Return [X, Y] of the center of cell containing provided text 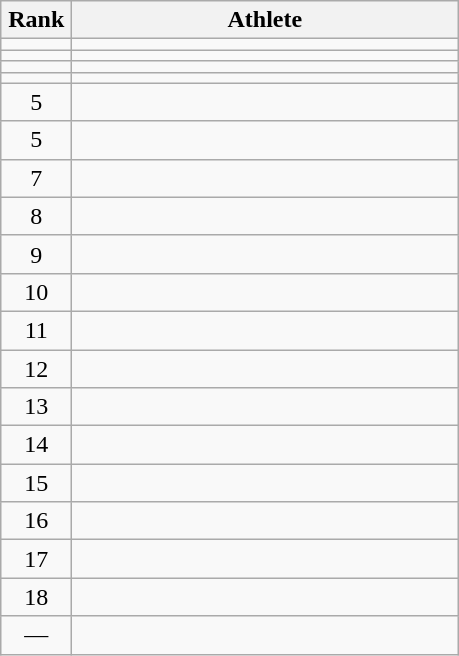
11 [36, 330]
18 [36, 597]
17 [36, 559]
13 [36, 407]
12 [36, 369]
10 [36, 292]
Athlete [265, 20]
9 [36, 254]
16 [36, 521]
— [36, 635]
15 [36, 483]
8 [36, 216]
14 [36, 445]
7 [36, 178]
Rank [36, 20]
